Pinpoint the cell where the given text exists, returning its [X, Y] midpoint coordinate. 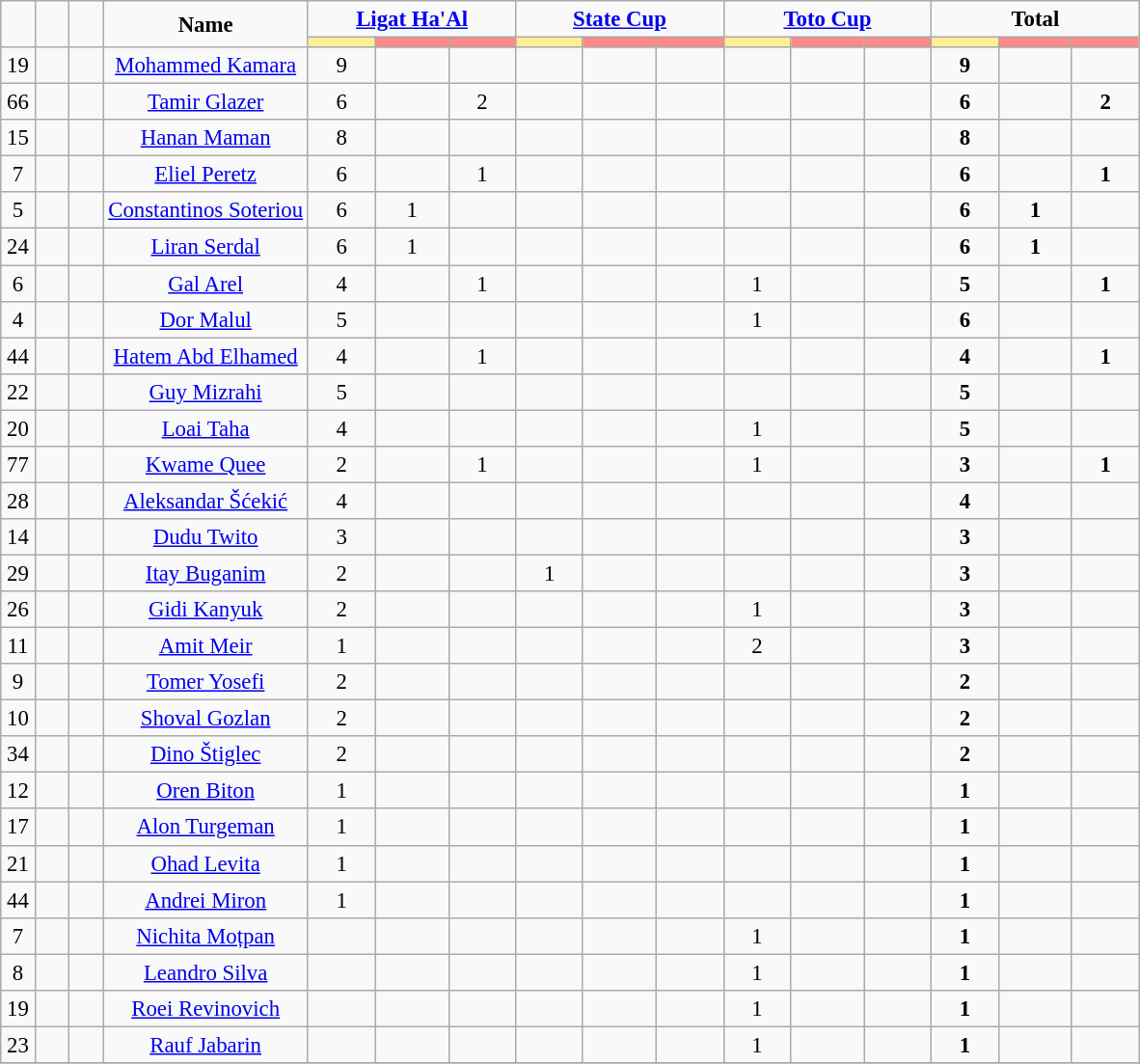
Dino Štiglec [205, 754]
Constantinos Soteriou [205, 211]
Roei Revinovich [205, 1009]
Mohammed Kamara [205, 66]
Name [205, 24]
28 [17, 501]
Toto Cup [828, 19]
Hatem Abd Elhamed [205, 356]
Alon Turgeman [205, 828]
17 [17, 828]
Tomer Yosefi [205, 682]
12 [17, 791]
14 [17, 537]
26 [17, 610]
Loai Taha [205, 428]
Dor Malul [205, 319]
20 [17, 428]
Ligat Ha'Al [411, 19]
Guy Mizrahi [205, 392]
Ohad Levita [205, 863]
34 [17, 754]
Amit Meir [205, 646]
Hanan Maman [205, 138]
Leandro Silva [205, 972]
Liran Serdal [205, 247]
77 [17, 465]
29 [17, 573]
Itay Buganim [205, 573]
Shoval Gozlan [205, 719]
Total [1036, 19]
15 [17, 138]
66 [17, 102]
Gal Arel [205, 284]
Tamir Glazer [205, 102]
Kwame Quee [205, 465]
Eliel Peretz [205, 175]
11 [17, 646]
24 [17, 247]
Gidi Kanyuk [205, 610]
Nichita Moțpan [205, 936]
Rauf Jabarin [205, 1045]
State Cup [619, 19]
Dudu Twito [205, 537]
Aleksandar Šćekić [205, 501]
22 [17, 392]
10 [17, 719]
Oren Biton [205, 791]
23 [17, 1045]
Andrei Miron [205, 900]
21 [17, 863]
